Output the (x, y) coordinate of the center of the cell containing the given text.  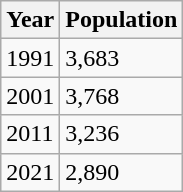
2001 (30, 96)
2,890 (122, 172)
2011 (30, 134)
1991 (30, 58)
3,683 (122, 58)
Population (122, 20)
Year (30, 20)
2021 (30, 172)
3,236 (122, 134)
3,768 (122, 96)
